Return (X, Y) of the center of cell containing provided text 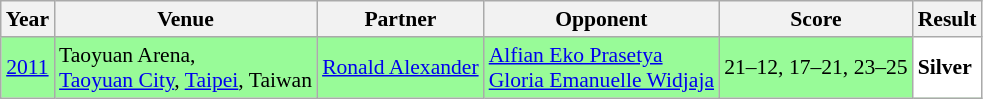
Result (948, 19)
Score (816, 19)
Taoyuan Arena,Taoyuan City, Taipei, Taiwan (186, 68)
Silver (948, 68)
Year (28, 19)
Ronald Alexander (400, 68)
Partner (400, 19)
Opponent (602, 19)
21–12, 17–21, 23–25 (816, 68)
Venue (186, 19)
2011 (28, 68)
Alfian Eko Prasetya Gloria Emanuelle Widjaja (602, 68)
